Scan for the cell matching the given text and deliver its [x, y] coordinate at center. 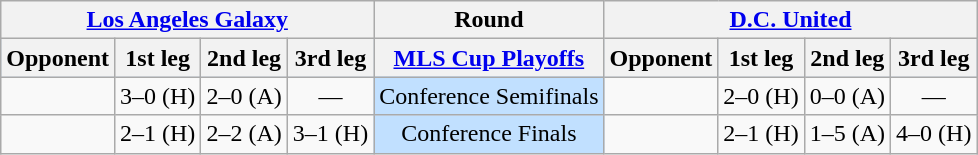
Conference Semifinals [489, 96]
1–5 (A) [847, 134]
D.C. United [790, 20]
MLS Cup Playoffs [489, 58]
Conference Finals [489, 134]
Los Angeles Galaxy [188, 20]
Round [489, 20]
0–0 (A) [847, 96]
4–0 (H) [934, 134]
2–0 (H) [761, 96]
2–2 (A) [244, 134]
3–1 (H) [330, 134]
2–0 (A) [244, 96]
3–0 (H) [158, 96]
